Determine the (x, y) coordinate at the center of the cell enclosing the given text.  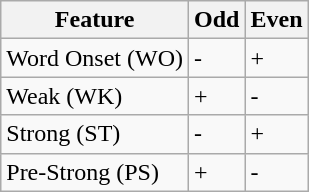
Weak (WK) (95, 96)
Feature (95, 20)
Word Onset (WO) (95, 58)
Even (276, 20)
Odd (217, 20)
Pre-Strong (PS) (95, 172)
Strong (ST) (95, 134)
